Determine the [x, y] coordinate at the center of the cell enclosing the given text.  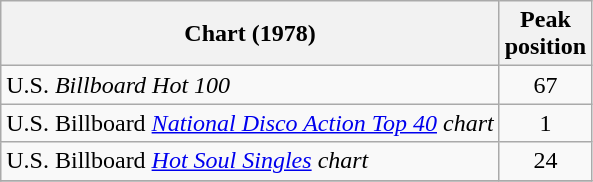
67 [545, 85]
1 [545, 123]
U.S. Billboard Hot Soul Singles chart [250, 161]
Chart (1978) [250, 34]
U.S. Billboard Hot 100 [250, 85]
U.S. Billboard National Disco Action Top 40 chart [250, 123]
Peakposition [545, 34]
24 [545, 161]
